Capture the cell that displays the provided text and extract its [X, Y] central coordinate. 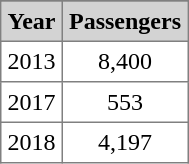
553 [124, 102]
Passengers [124, 21]
Year [32, 21]
4,197 [124, 142]
8,400 [124, 61]
2018 [32, 142]
2013 [32, 61]
2017 [32, 102]
